Extract the [x, y] coordinate from the center of the cell holding the provided text.  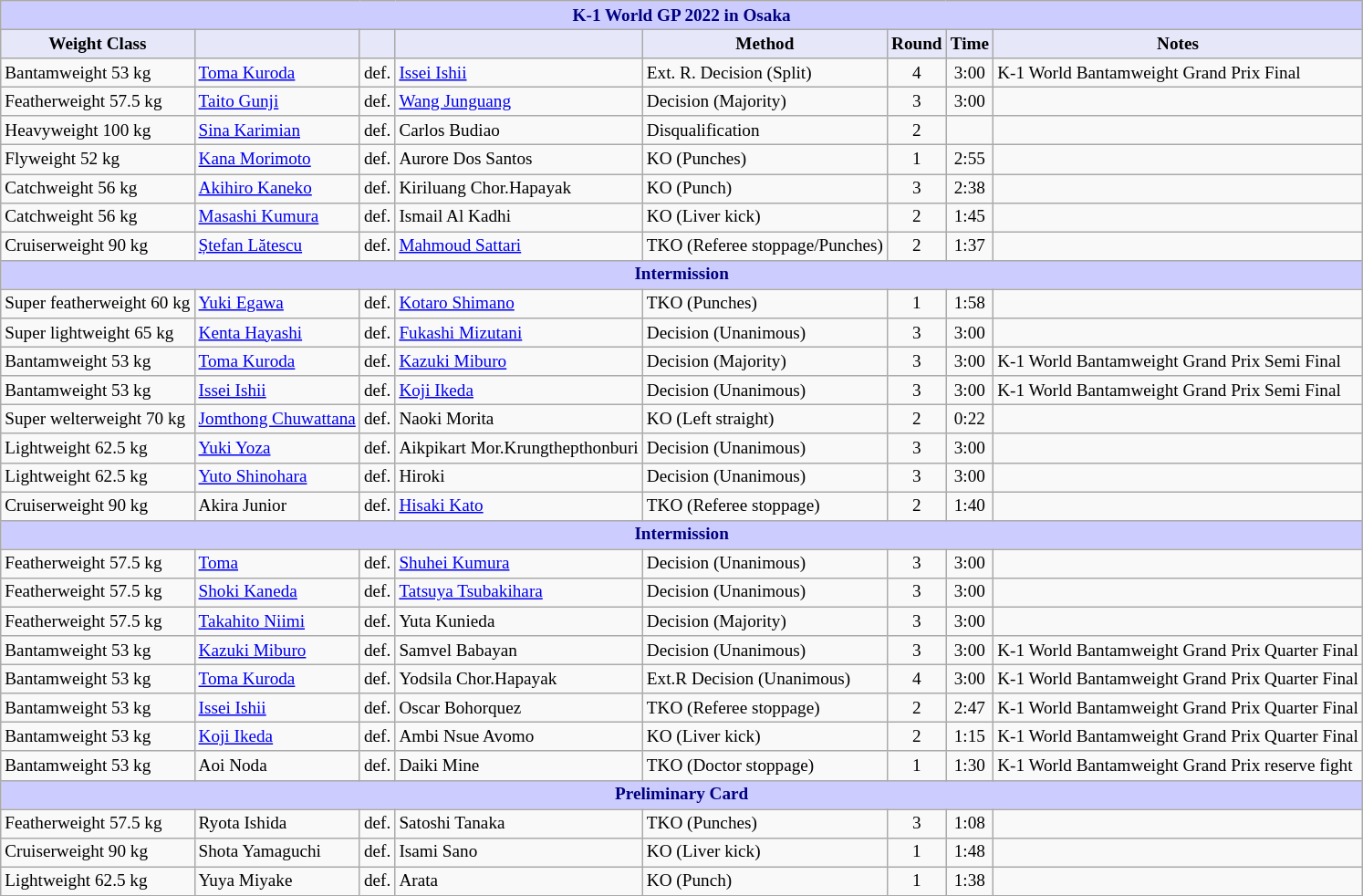
Ambi Nsue Avomo [518, 737]
Super lightweight 65 kg [98, 333]
Flyweight 52 kg [98, 160]
Weight Class [98, 44]
Preliminary Card [682, 795]
Yuki Yoza [277, 448]
1:58 [969, 304]
1:37 [969, 246]
Aikpikart Mor.Krungthepthonburi [518, 448]
TKO (Referee stoppage/Punches) [765, 246]
Shoki Kaneda [277, 592]
KO (Left straight) [765, 420]
K-1 World GP 2022 in Osaka [682, 16]
Super featherweight 60 kg [98, 304]
2:38 [969, 188]
1:08 [969, 823]
Kenta Hayashi [277, 333]
Masashi Kumura [277, 217]
1:15 [969, 737]
Wang Junguang [518, 101]
K-1 World Bantamweight Grand Prix Final [1179, 73]
Round [916, 44]
Kiriluang Chor.Hapayak [518, 188]
Naoki Morita [518, 420]
KO (Punches) [765, 160]
Ryota Ishida [277, 823]
Ismail Al Kadhi [518, 217]
K-1 World Bantamweight Grand Prix reserve fight [1179, 766]
Shuhei Kumura [518, 564]
Aoi Noda [277, 766]
1:45 [969, 217]
Method [765, 44]
Yuta Kunieda [518, 621]
Yodsila Chor.Hapayak [518, 679]
Samvel Babayan [518, 651]
Ext. R. Decision (Split) [765, 73]
Jomthong Chuwattana [277, 420]
Yuya Miyake [277, 881]
Taito Gunji [277, 101]
Tatsuya Tsubakihara [518, 592]
Heavyweight 100 kg [98, 130]
TKO (Doctor stoppage) [765, 766]
Fukashi Mizutani [518, 333]
Ext.R Decision (Unanimous) [765, 679]
Mahmoud Sattari [518, 246]
1:38 [969, 881]
Kana Morimoto [277, 160]
Yuto Shinohara [277, 477]
1:30 [969, 766]
Aurore Dos Santos [518, 160]
Carlos Budiao [518, 130]
1:48 [969, 852]
Isami Sano [518, 852]
Daiki Mine [518, 766]
Sina Karimian [277, 130]
0:22 [969, 420]
Notes [1179, 44]
Arata [518, 881]
Satoshi Tanaka [518, 823]
Disqualification [765, 130]
1:40 [969, 505]
2:47 [969, 708]
Ștefan Lătescu [277, 246]
Kotaro Shimano [518, 304]
Time [969, 44]
Hisaki Kato [518, 505]
2:55 [969, 160]
Oscar Bohorquez [518, 708]
Yuki Egawa [277, 304]
Hiroki [518, 477]
Toma [277, 564]
Takahito Niimi [277, 621]
Akihiro Kaneko [277, 188]
Akira Junior [277, 505]
Super welterweight 70 kg [98, 420]
Shota Yamaguchi [277, 852]
